For the text-containing cell, return its midpoint in (x, y) coordinate format. 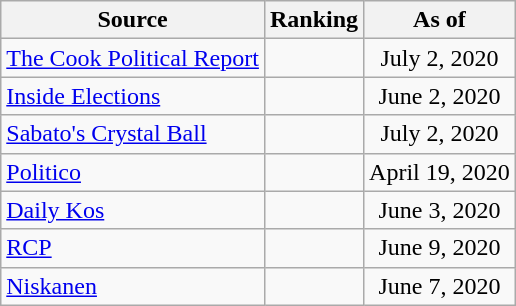
June 7, 2020 (440, 286)
As of (440, 20)
Ranking (314, 20)
June 2, 2020 (440, 96)
Sabato's Crystal Ball (133, 134)
June 9, 2020 (440, 248)
Politico (133, 172)
The Cook Political Report (133, 58)
Source (133, 20)
Inside Elections (133, 96)
June 3, 2020 (440, 210)
Daily Kos (133, 210)
RCP (133, 248)
Niskanen (133, 286)
April 19, 2020 (440, 172)
